Pinpoint the cell where the given text exists, returning its (X, Y) midpoint coordinate. 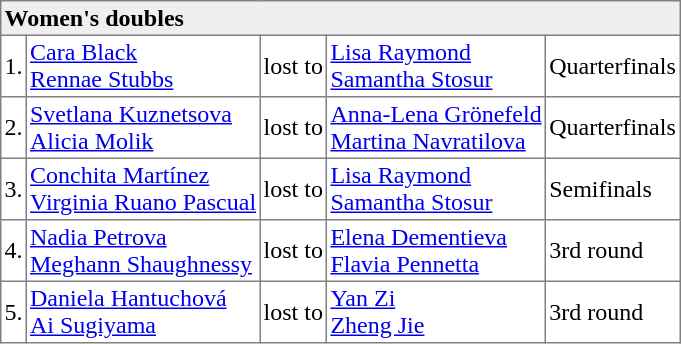
Semifinals (612, 189)
Daniela Hantuchová Ai Sugiyama (143, 312)
Women's doubles (340, 18)
Anna-Lena Grönefeld Martina Navratilova (436, 128)
1. (14, 66)
5. (14, 312)
3. (14, 189)
Svetlana Kuznetsova Alicia Molik (143, 128)
Nadia Petrova Meghann Shaughnessy (143, 251)
Cara Black Rennae Stubbs (143, 66)
Conchita Martínez Virginia Ruano Pascual (143, 189)
Yan Zi Zheng Jie (436, 312)
2. (14, 128)
Elena Dementieva Flavia Pennetta (436, 251)
4. (14, 251)
